Detect which cell encompasses the target text, then output its (x, y) center coordinate. 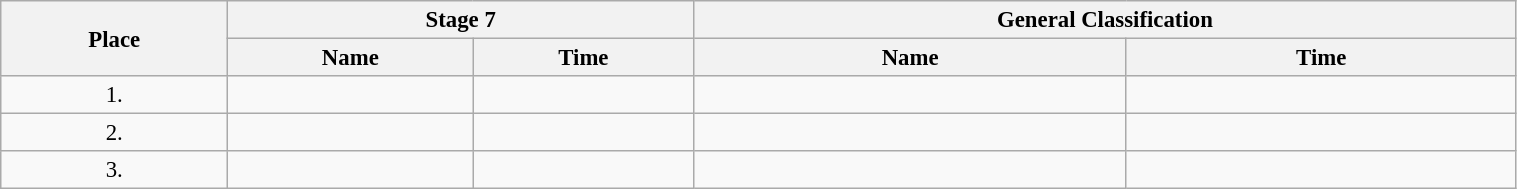
1. (114, 95)
3. (114, 170)
Stage 7 (461, 20)
General Classification (1105, 20)
2. (114, 133)
Place (114, 38)
